Extract the [X, Y] coordinate from the center of the cell holding the provided text.  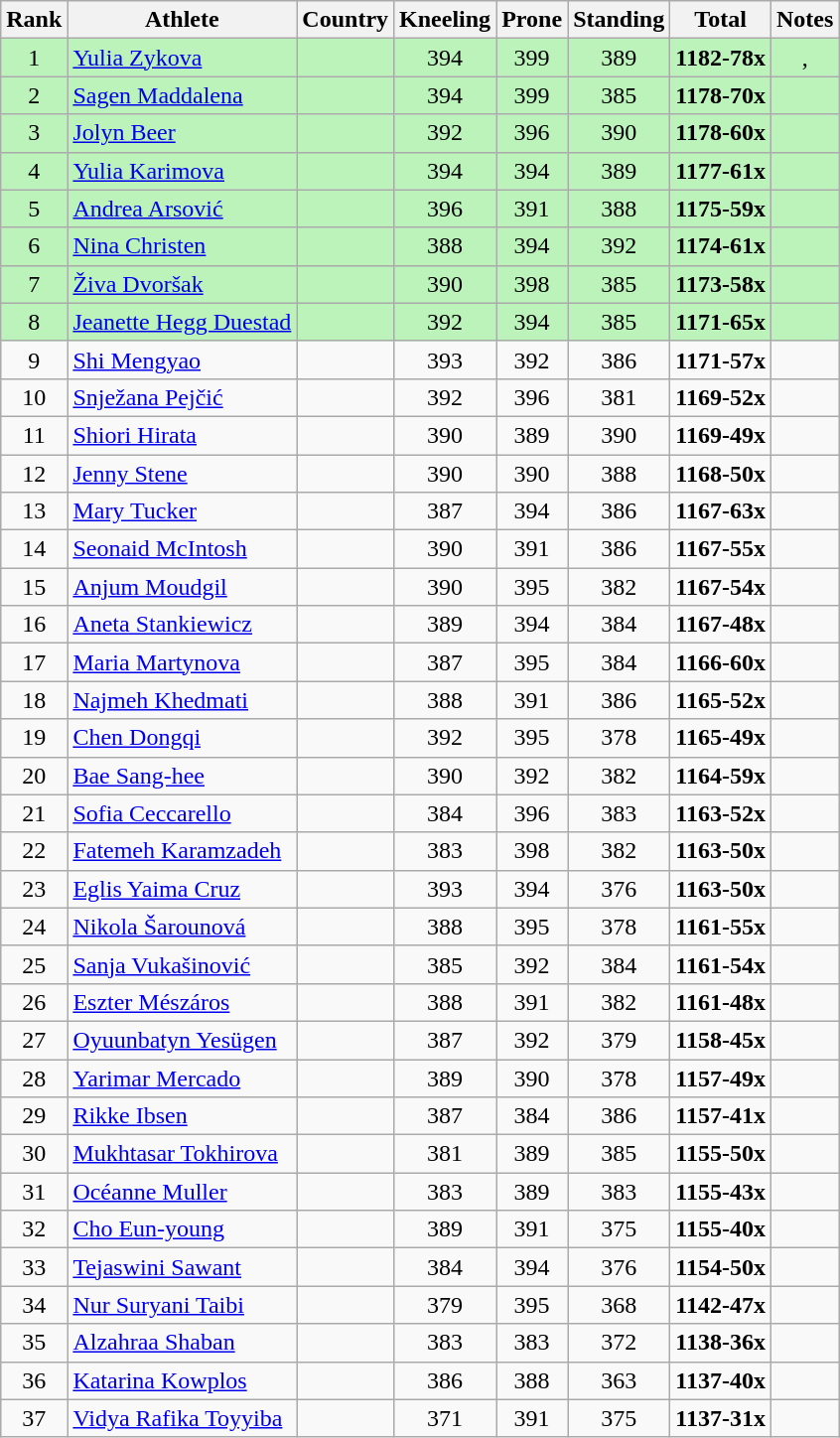
1155-50x [721, 1154]
20 [34, 776]
1165-49x [721, 738]
Oyuunbatyn Yesügen [183, 1040]
Rikke Ibsen [183, 1116]
Sofia Ceccarello [183, 813]
8 [34, 322]
Najmeh Khedmati [183, 700]
26 [34, 1002]
1157-41x [721, 1116]
1164-59x [721, 776]
371 [445, 1418]
17 [34, 662]
1157-49x [721, 1078]
32 [34, 1229]
11 [34, 435]
23 [34, 889]
35 [34, 1343]
30 [34, 1154]
4 [34, 171]
18 [34, 700]
28 [34, 1078]
1154-50x [721, 1267]
Bae Sang-hee [183, 776]
, [804, 58]
33 [34, 1267]
1166-60x [721, 662]
Jenny Stene [183, 474]
Nur Suryani Taibi [183, 1305]
Océanne Muller [183, 1192]
1161-54x [721, 964]
1173-58x [721, 284]
Rank [34, 20]
1165-52x [721, 700]
Eszter Mészáros [183, 1002]
10 [34, 397]
5 [34, 209]
Eglis Yaima Cruz [183, 889]
22 [34, 851]
1169-49x [721, 435]
1138-36x [721, 1343]
1167-63x [721, 511]
1178-60x [721, 133]
1167-55x [721, 549]
1155-43x [721, 1192]
1175-59x [721, 209]
Jeanette Hegg Duestad [183, 322]
1161-55x [721, 927]
Snježana Pejčić [183, 397]
24 [34, 927]
1171-57x [721, 359]
16 [34, 625]
1174-61x [721, 246]
Cho Eun-young [183, 1229]
1167-54x [721, 587]
Katarina Kowplos [183, 1380]
6 [34, 246]
Seonaid McIntosh [183, 549]
Anjum Moudgil [183, 587]
14 [34, 549]
1163-52x [721, 813]
34 [34, 1305]
1 [34, 58]
Jolyn Beer [183, 133]
1161-48x [721, 1002]
1137-40x [721, 1380]
Alzahraa Shaban [183, 1343]
Athlete [183, 20]
372 [620, 1343]
Shi Mengyao [183, 359]
Mary Tucker [183, 511]
1167-48x [721, 625]
Yulia Zykova [183, 58]
Chen Dongqi [183, 738]
29 [34, 1116]
19 [34, 738]
25 [34, 964]
Fatemeh Karamzadeh [183, 851]
Prone [532, 20]
15 [34, 587]
1155-40x [721, 1229]
Sagen Maddalena [183, 95]
Shiori Hirata [183, 435]
Tejaswini Sawant [183, 1267]
Standing [620, 20]
12 [34, 474]
9 [34, 359]
21 [34, 813]
Notes [804, 20]
1168-50x [721, 474]
Aneta Stankiewicz [183, 625]
31 [34, 1192]
13 [34, 511]
Sanja Vukašinović [183, 964]
1178-70x [721, 95]
1137-31x [721, 1418]
1158-45x [721, 1040]
Country [346, 20]
Yarimar Mercado [183, 1078]
1142-47x [721, 1305]
363 [620, 1380]
Yulia Karimova [183, 171]
Vidya Rafika Toyyiba [183, 1418]
Kneeling [445, 20]
1169-52x [721, 397]
36 [34, 1380]
7 [34, 284]
27 [34, 1040]
37 [34, 1418]
Maria Martynova [183, 662]
Mukhtasar Tokhirova [183, 1154]
3 [34, 133]
Nikola Šarounová [183, 927]
Živa Dvoršak [183, 284]
368 [620, 1305]
1182-78x [721, 58]
1171-65x [721, 322]
Total [721, 20]
Andrea Arsović [183, 209]
2 [34, 95]
1177-61x [721, 171]
Nina Christen [183, 246]
